Determine the (X, Y) coordinate at the center of the cell enclosing the given text.  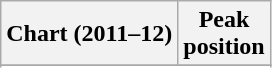
Peakposition (224, 34)
Chart (2011–12) (90, 34)
